Capture the cell that displays the provided text and extract its [X, Y] central coordinate. 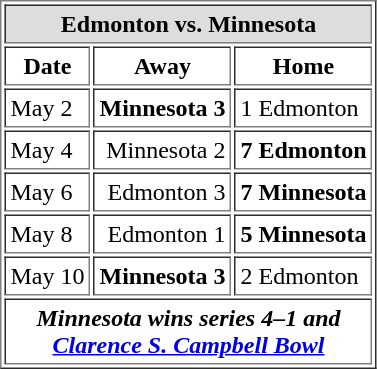
Edmonton 1 [162, 234]
May 4 [47, 150]
Edmonton vs. Minnesota [188, 24]
Away [162, 66]
Home [303, 66]
2 Edmonton [303, 276]
May 2 [47, 108]
7 Minnesota [303, 192]
Edmonton 3 [162, 192]
Minnesota 2 [162, 150]
7 Edmonton [303, 150]
1 Edmonton [303, 108]
5 Minnesota [303, 234]
May 8 [47, 234]
May 6 [47, 192]
Minnesota wins series 4–1 and Clarence S. Campbell Bowl [188, 331]
May 10 [47, 276]
Date [47, 66]
